Determine the (X, Y) coordinate at the center of the cell enclosing the given text.  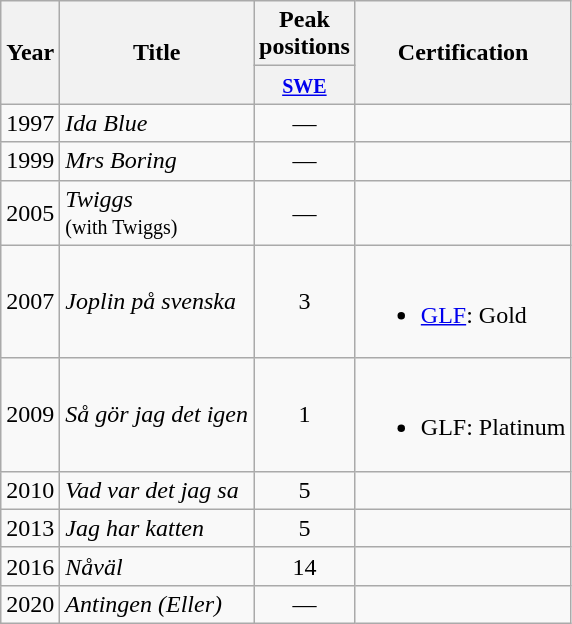
Nåväl (157, 566)
SWE (305, 85)
Joplin på svenska (157, 302)
1 (305, 414)
Så gör jag det igen (157, 414)
Antingen (Eller) (157, 604)
Jag har katten (157, 528)
2005 (30, 212)
14 (305, 566)
Peak positions (305, 34)
2010 (30, 490)
1999 (30, 161)
2013 (30, 528)
Mrs Boring (157, 161)
Ida Blue (157, 123)
2016 (30, 566)
2020 (30, 604)
GLF: Gold (463, 302)
1997 (30, 123)
2009 (30, 414)
GLF: Platinum (463, 414)
3 (305, 302)
Twiggs (with Twiggs) (157, 212)
Title (157, 52)
Year (30, 52)
Vad var det jag sa (157, 490)
Certification (463, 52)
2007 (30, 302)
